Find where the given text appears and provide that cell's center as (X, Y) coordinate. 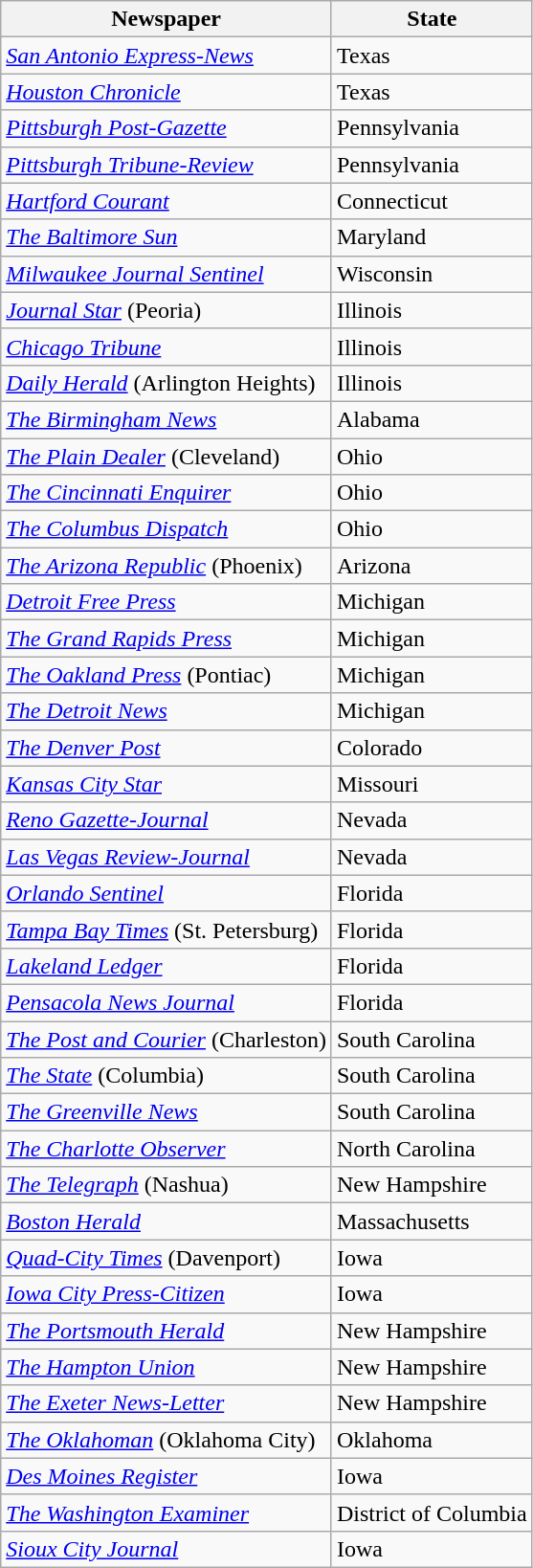
Las Vegas Review-Journal (167, 857)
Reno Gazette-Journal (167, 820)
Kansas City Star (167, 784)
Orlando Sentinel (167, 893)
The Charlotte Observer (167, 1149)
Lakeland Ledger (167, 966)
The Washington Examiner (167, 1512)
Wisconsin (432, 274)
Oklahoma (432, 1440)
State (432, 19)
The Detroit News (167, 711)
The Oakland Press (Pontiac) (167, 675)
The Grand Rapids Press (167, 638)
The State (Columbia) (167, 1076)
District of Columbia (432, 1512)
Pittsburgh Post-Gazette (167, 128)
Daily Herald (Arlington Heights) (167, 383)
The Plain Dealer (Cleveland) (167, 457)
Milwaukee Journal Sentinel (167, 274)
San Antonio Express-News (167, 56)
The Baltimore Sun (167, 237)
The Greenville News (167, 1112)
Pittsburgh Tribune-Review (167, 165)
Colorado (432, 748)
North Carolina (432, 1149)
Massachusetts (432, 1221)
Newspaper (167, 19)
Maryland (432, 237)
The Birmingham News (167, 419)
The Cincinnati Enquirer (167, 493)
The Columbus Dispatch (167, 529)
The Hampton Union (167, 1367)
The Portsmouth Herald (167, 1331)
The Telegraph (Nashua) (167, 1185)
Detroit Free Press (167, 602)
Tampa Bay Times (St. Petersburg) (167, 930)
Connecticut (432, 201)
Arizona (432, 566)
Journal Star (Peoria) (167, 310)
The Oklahoman (Oklahoma City) (167, 1440)
Des Moines Register (167, 1476)
Houston Chronicle (167, 92)
Boston Herald (167, 1221)
The Post and Courier (Charleston) (167, 1039)
The Arizona Republic (Phoenix) (167, 566)
Pensacola News Journal (167, 1002)
Quad-City Times (Davenport) (167, 1258)
Alabama (432, 419)
Hartford Courant (167, 201)
Iowa City Press-Citizen (167, 1294)
The Exeter News-Letter (167, 1403)
Chicago Tribune (167, 347)
Missouri (432, 784)
Sioux City Journal (167, 1549)
The Denver Post (167, 748)
